Scan for the cell matching the given text and deliver its (X, Y) coordinate at center. 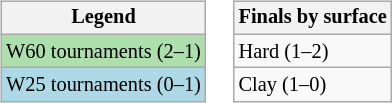
W60 tournaments (2–1) (103, 51)
Finals by surface (313, 18)
W25 tournaments (0–1) (103, 85)
Hard (1–2) (313, 51)
Clay (1–0) (313, 85)
Legend (103, 18)
